Find where the given text appears and provide that cell's center as (x, y) coordinate. 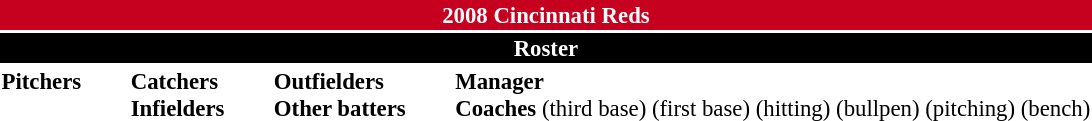
2008 Cincinnati Reds (546, 15)
Roster (546, 48)
